Determine the (x, y) coordinate at the center of the cell enclosing the given text.  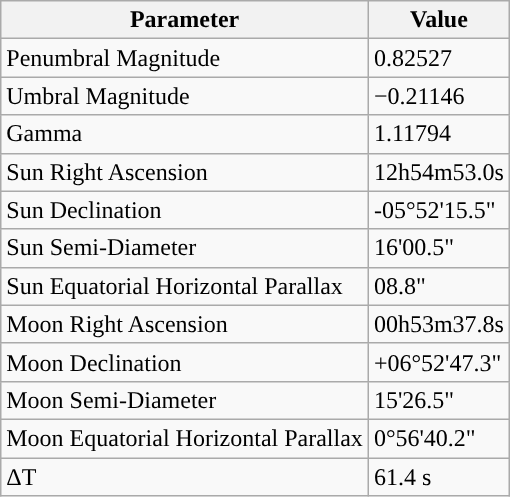
-05°52'15.5" (438, 210)
Penumbral Magnitude (185, 58)
Value (438, 20)
00h53m37.8s (438, 324)
Moon Declination (185, 362)
Sun Semi-Diameter (185, 248)
Sun Right Ascension (185, 172)
Moon Equatorial Horizontal Parallax (185, 438)
1.11794 (438, 134)
Moon Right Ascension (185, 324)
61.4 s (438, 477)
0.82527 (438, 58)
15'26.5" (438, 400)
08.8" (438, 286)
12h54m53.0s (438, 172)
Sun Equatorial Horizontal Parallax (185, 286)
0°56'40.2" (438, 438)
−0.21146 (438, 96)
Parameter (185, 20)
+06°52'47.3" (438, 362)
Gamma (185, 134)
Umbral Magnitude (185, 96)
Sun Declination (185, 210)
ΔT (185, 477)
16'00.5" (438, 248)
Moon Semi-Diameter (185, 400)
